From the cell containing the given text, extract its center point as (x, y) coordinate. 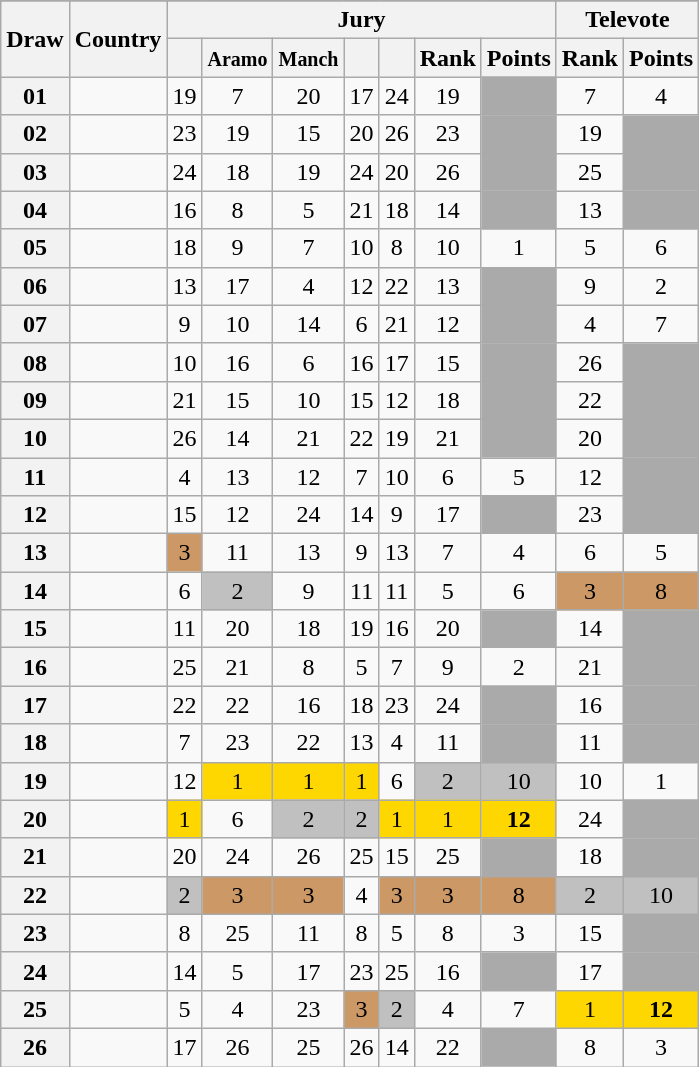
08 (35, 362)
09 (35, 400)
Manch (308, 58)
06 (35, 286)
07 (35, 324)
Televote (627, 20)
Aramo (238, 58)
03 (35, 172)
Jury (362, 20)
05 (35, 248)
02 (35, 134)
04 (35, 210)
01 (35, 96)
Country (118, 39)
Draw (35, 39)
